Return the [X, Y] coordinate for the center point of the cell that contains the specified text.  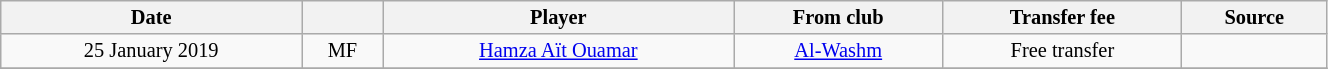
From club [838, 17]
Al-Washm [838, 51]
Player [558, 17]
Free transfer [1062, 51]
Hamza Aït Ouamar [558, 51]
Source [1254, 17]
25 January 2019 [152, 51]
MF [343, 51]
Date [152, 17]
Transfer fee [1062, 17]
